Pinpoint the cell where the given text exists, returning its [x, y] midpoint coordinate. 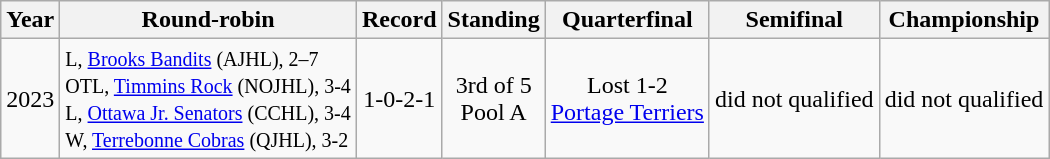
L, Brooks Bandits (AJHL), 2–7OTL, Timmins Rock (NOJHL), 3-4L, Ottawa Jr. Senators (CCHL), 3-4W, Terrebonne Cobras (QJHL), 3-2 [208, 98]
Championship [964, 20]
2023 [30, 98]
Year [30, 20]
Standing [494, 20]
Round-robin [208, 20]
Record [399, 20]
Quarterfinal [627, 20]
3rd of 5 Pool A [494, 98]
1-0-2-1 [399, 98]
Lost 1-2Portage Terriers [627, 98]
Semifinal [794, 20]
